Return the [X, Y] coordinate for the center point of the cell that contains the specified text.  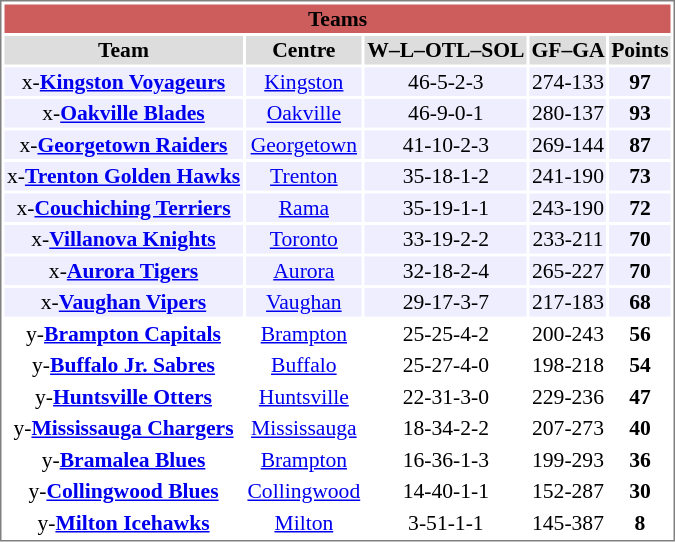
47 [640, 396]
40 [640, 428]
241-190 [568, 176]
36 [640, 460]
152-287 [568, 491]
Centre [304, 50]
Team [123, 50]
54 [640, 365]
32-18-2-4 [446, 270]
x-Georgetown Raiders [123, 144]
280-137 [568, 113]
68 [640, 302]
145-387 [568, 522]
46-5-2-3 [446, 82]
73 [640, 176]
Collingwood [304, 491]
x-Aurora Tigers [123, 270]
Oakville [304, 113]
46-9-0-1 [446, 113]
35-19-1-1 [446, 208]
Points [640, 50]
243-190 [568, 208]
14-40-1-1 [446, 491]
Toronto [304, 239]
Huntsville [304, 396]
233-211 [568, 239]
200-243 [568, 334]
Mississauga [304, 428]
22-31-3-0 [446, 396]
217-183 [568, 302]
269-144 [568, 144]
30 [640, 491]
y-Buffalo Jr. Sabres [123, 365]
Kingston [304, 82]
18-34-2-2 [446, 428]
16-36-1-3 [446, 460]
W–L–OTL–SOL [446, 50]
Trenton [304, 176]
x-Villanova Knights [123, 239]
GF–GA [568, 50]
25-25-4-2 [446, 334]
265-227 [568, 270]
x-Oakville Blades [123, 113]
93 [640, 113]
229-236 [568, 396]
y-Milton Icehawks [123, 522]
y-Bramalea Blues [123, 460]
Aurora [304, 270]
35-18-1-2 [446, 176]
198-218 [568, 365]
x-Trenton Golden Hawks [123, 176]
29-17-3-7 [446, 302]
x-Couchiching Terriers [123, 208]
33-19-2-2 [446, 239]
y-Brampton Capitals [123, 334]
Buffalo [304, 365]
274-133 [568, 82]
199-293 [568, 460]
Georgetown [304, 144]
25-27-4-0 [446, 365]
207-273 [568, 428]
56 [640, 334]
72 [640, 208]
x-Vaughan Vipers [123, 302]
Milton [304, 522]
Teams [337, 18]
3-51-1-1 [446, 522]
y-Mississauga Chargers [123, 428]
Vaughan [304, 302]
x-Kingston Voyageurs [123, 82]
87 [640, 144]
y-Huntsville Otters [123, 396]
41-10-2-3 [446, 144]
y-Collingwood Blues [123, 491]
8 [640, 522]
Rama [304, 208]
97 [640, 82]
